Find where the given text appears and provide that cell's center as [x, y] coordinate. 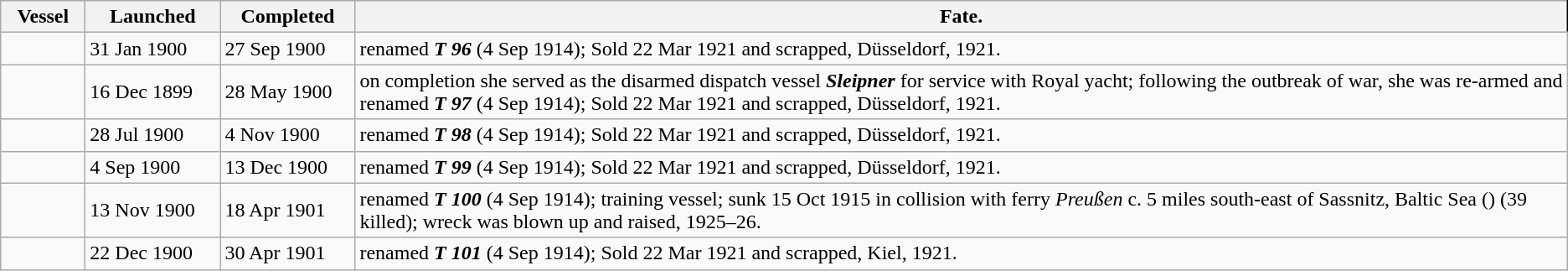
Launched [152, 17]
28 Jul 1900 [152, 135]
Fate. [962, 17]
18 Apr 1901 [288, 210]
31 Jan 1900 [152, 49]
27 Sep 1900 [288, 49]
22 Dec 1900 [152, 253]
renamed T 99 (4 Sep 1914); Sold 22 Mar 1921 and scrapped, Düsseldorf, 1921. [962, 167]
renamed T 98 (4 Sep 1914); Sold 22 Mar 1921 and scrapped, Düsseldorf, 1921. [962, 135]
Completed [288, 17]
renamed T 96 (4 Sep 1914); Sold 22 Mar 1921 and scrapped, Düsseldorf, 1921. [962, 49]
4 Nov 1900 [288, 135]
renamed T 101 (4 Sep 1914); Sold 22 Mar 1921 and scrapped, Kiel, 1921. [962, 253]
Vessel [44, 17]
30 Apr 1901 [288, 253]
13 Dec 1900 [288, 167]
13 Nov 1900 [152, 210]
4 Sep 1900 [152, 167]
16 Dec 1899 [152, 92]
28 May 1900 [288, 92]
